Determine the [x, y] coordinate at the center of the cell enclosing the given text.  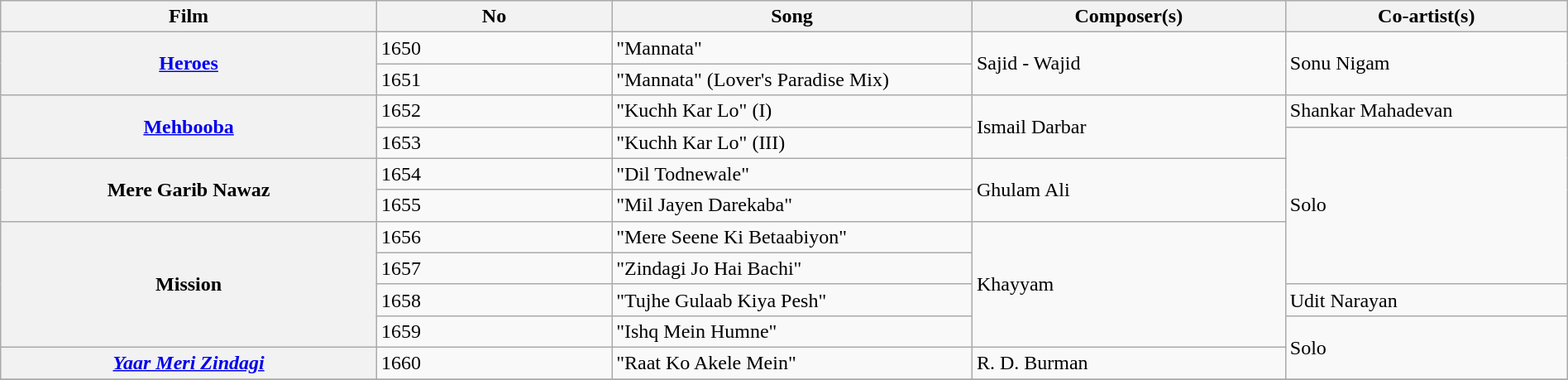
1650 [494, 48]
1653 [494, 142]
1655 [494, 205]
1652 [494, 111]
Mere Garib Nawaz [189, 190]
1656 [494, 237]
1651 [494, 79]
"Raat Ko Akele Mein" [792, 363]
Sajid - Wajid [1128, 64]
1659 [494, 331]
Heroes [189, 64]
1660 [494, 363]
Sonu Nigam [1426, 64]
"Mannata" (Lover's Paradise Mix) [792, 79]
Udit Narayan [1426, 300]
"Zindagi Jo Hai Bachi" [792, 268]
No [494, 17]
"Kuchh Kar Lo" (I) [792, 111]
1654 [494, 174]
Shankar Mahadevan [1426, 111]
Mission [189, 284]
Film [189, 17]
"Mannata" [792, 48]
Yaar Meri Zindagi [189, 363]
1657 [494, 268]
Ghulam Ali [1128, 190]
Mehbooba [189, 127]
"Ishq Mein Humne" [792, 331]
Song [792, 17]
Composer(s) [1128, 17]
"Tujhe Gulaab Kiya Pesh" [792, 300]
"Mil Jayen Darekaba" [792, 205]
Co-artist(s) [1426, 17]
Khayyam [1128, 284]
Ismail Darbar [1128, 127]
R. D. Burman [1128, 363]
"Dil Todnewale" [792, 174]
"Kuchh Kar Lo" (III) [792, 142]
"Mere Seene Ki Betaabiyon" [792, 237]
1658 [494, 300]
